Locate the cell with the specified text and output its [X, Y] center coordinate. 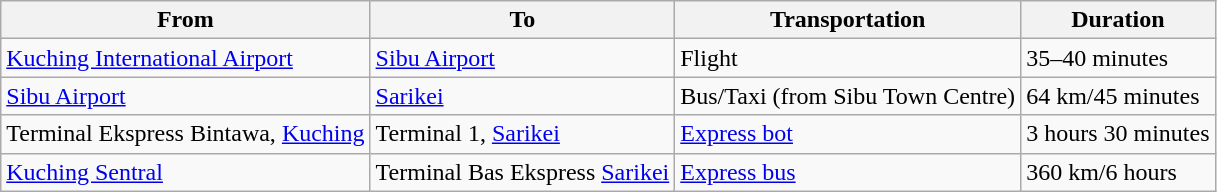
Terminal Ekspress Bintawa, Kuching [186, 134]
3 hours 30 minutes [1118, 134]
Duration [1118, 20]
Express bot [848, 134]
Kuching International Airport [186, 58]
Bus/Taxi (from Sibu Town Centre) [848, 96]
From [186, 20]
Terminal Bas Ekspress Sarikei [522, 172]
64 km/45 minutes [1118, 96]
Kuching Sentral [186, 172]
Sarikei [522, 96]
To [522, 20]
Transportation [848, 20]
35–40 minutes [1118, 58]
Flight [848, 58]
Express bus [848, 172]
360 km/6 hours [1118, 172]
Terminal 1, Sarikei [522, 134]
